Find where the given text appears and provide that cell's center as (X, Y) coordinate. 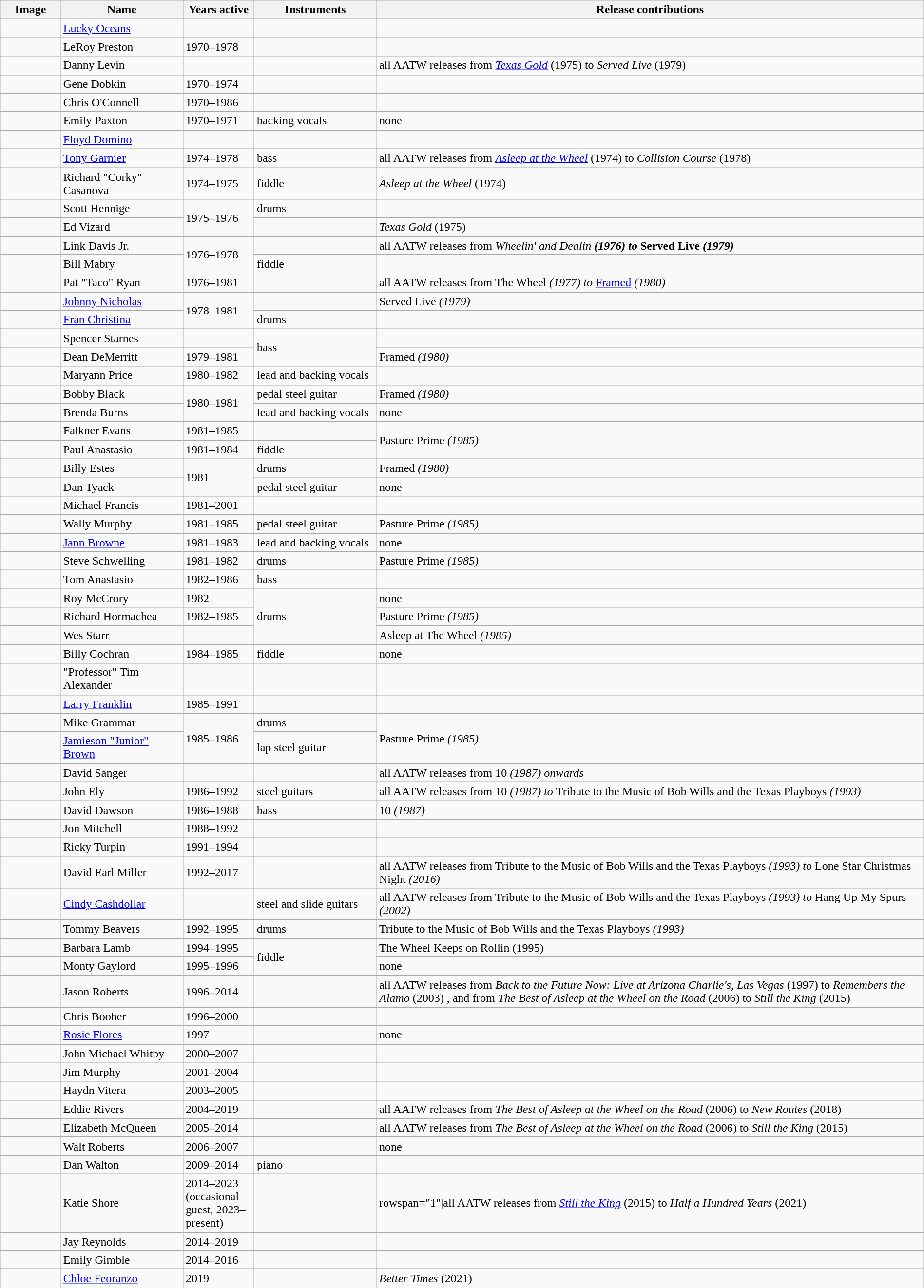
Monty Gaylord (122, 966)
1988–1992 (218, 828)
all AATW releases from Wheelin' and Dealin (1976) to Served Live (1979) (650, 245)
Jann Browne (122, 543)
2014–2016 (218, 1260)
Asleep at the Wheel (1974) (650, 183)
1982 (218, 598)
all AATW releases from The Best of Asleep at the Wheel on the Road (2006) to New Routes (2018) (650, 1109)
Danny Levin (122, 65)
Bobby Black (122, 394)
Asleep at The Wheel (1985) (650, 635)
1986–1988 (218, 810)
2014–2019 (218, 1242)
Jamieson "Junior" Brown (122, 748)
Emily Paxton (122, 121)
1979–1981 (218, 357)
Jim Murphy (122, 1072)
"Professor" Tim Alexander (122, 679)
2001–2004 (218, 1072)
Wes Starr (122, 635)
Emily Gimble (122, 1260)
1974–1978 (218, 158)
Scott Hennige (122, 208)
1982–1986 (218, 580)
1981 (218, 477)
all AATW releases from 10 (1987) onwards (650, 773)
Gene Dobkin (122, 84)
lap steel guitar (315, 748)
2000–2007 (218, 1054)
Billy Estes (122, 468)
1970–1986 (218, 102)
all AATW releases from Tribute to the Music of Bob Wills and the Texas Playboys (1993) to Lone Star Christmas Night (2016) (650, 872)
Release contributions (650, 10)
Image (31, 10)
all AATW releases from 10 (1987) to Tribute to the Music of Bob Wills and the Texas Playboys (1993) (650, 791)
Fran Christina (122, 320)
Jason Roberts (122, 992)
David Dawson (122, 810)
all AATW releases from Asleep at the Wheel (1974) to Collision Course (1978) (650, 158)
Michael Francis (122, 505)
Jon Mitchell (122, 828)
1994–1995 (218, 948)
2005–2014 (218, 1128)
Bill Mabry (122, 264)
Eddie Rivers (122, 1109)
Johnny Nicholas (122, 301)
Falkner Evans (122, 431)
1980–1982 (218, 375)
John Michael Whitby (122, 1054)
Maryann Price (122, 375)
2006–2007 (218, 1146)
The Wheel Keeps on Rollin (1995) (650, 948)
David Sanger (122, 773)
rowspan="1"|all AATW releases from Still the King (2015) to Half a Hundred Years (2021) (650, 1203)
Roy McCrory (122, 598)
Cindy Cashdollar (122, 904)
Chris O'Connell (122, 102)
2004–2019 (218, 1109)
1970–1974 (218, 84)
steel guitars (315, 791)
Name (122, 10)
Dan Tyack (122, 487)
1978–1981 (218, 311)
2009–2014 (218, 1165)
1976–1981 (218, 283)
1970–1978 (218, 47)
Elizabeth McQueen (122, 1128)
all AATW releases from Tribute to the Music of Bob Wills and the Texas Playboys (1993) to Hang Up My Spurs (2002) (650, 904)
Lucky Oceans (122, 28)
1997 (218, 1035)
Ed Vizard (122, 227)
Years active (218, 10)
2019 (218, 1279)
Tommy Beavers (122, 929)
Pat "Taco" Ryan (122, 283)
1985–1986 (218, 738)
piano (315, 1165)
Jay Reynolds (122, 1242)
David Earl Miller (122, 872)
all AATW releases from The Best of Asleep at the Wheel on the Road (2006) to Still the King (2015) (650, 1128)
Chris Booher (122, 1016)
Richard "Corky" Casanova (122, 183)
1991–1994 (218, 847)
LeRoy Preston (122, 47)
Steve Schwelling (122, 561)
1981–1984 (218, 449)
1975–1976 (218, 217)
1974–1975 (218, 183)
Brenda Burns (122, 412)
Mike Grammar (122, 722)
1984–1985 (218, 654)
Link Davis Jr. (122, 245)
Walt Roberts (122, 1146)
Tony Garnier (122, 158)
2003–2005 (218, 1091)
Instruments (315, 10)
Haydn Vitera (122, 1091)
backing vocals (315, 121)
1992–1995 (218, 929)
Katie Shore (122, 1203)
John Ely (122, 791)
Tom Anastasio (122, 580)
Larry Franklin (122, 704)
1996–2000 (218, 1016)
steel and slide guitars (315, 904)
1980–1981 (218, 403)
all AATW releases from Texas Gold (1975) to Served Live (1979) (650, 65)
all AATW releases from The Wheel (1977) to Framed (1980) (650, 283)
1985–1991 (218, 704)
Wally Murphy (122, 524)
1976–1978 (218, 254)
1970–1971 (218, 121)
2014–2023 (occasional guest, 2023–present) (218, 1203)
1982–1985 (218, 617)
Ricky Turpin (122, 847)
1986–1992 (218, 791)
Barbara Lamb (122, 948)
Dean DeMerritt (122, 357)
10 (1987) (650, 810)
Floyd Domino (122, 139)
Rosie Flores (122, 1035)
1981–1982 (218, 561)
Tribute to the Music of Bob Wills and the Texas Playboys (1993) (650, 929)
Chloe Feoranzo (122, 1279)
Spencer Starnes (122, 338)
1996–2014 (218, 992)
Texas Gold (1975) (650, 227)
Better Times (2021) (650, 1279)
Dan Walton (122, 1165)
1995–1996 (218, 966)
1981–1983 (218, 543)
1992–2017 (218, 872)
Richard Hormachea (122, 617)
Served Live (1979) (650, 301)
Billy Cochran (122, 654)
1981–2001 (218, 505)
Paul Anastasio (122, 449)
